Determine the (x, y) coordinate at the center of the cell enclosing the given text.  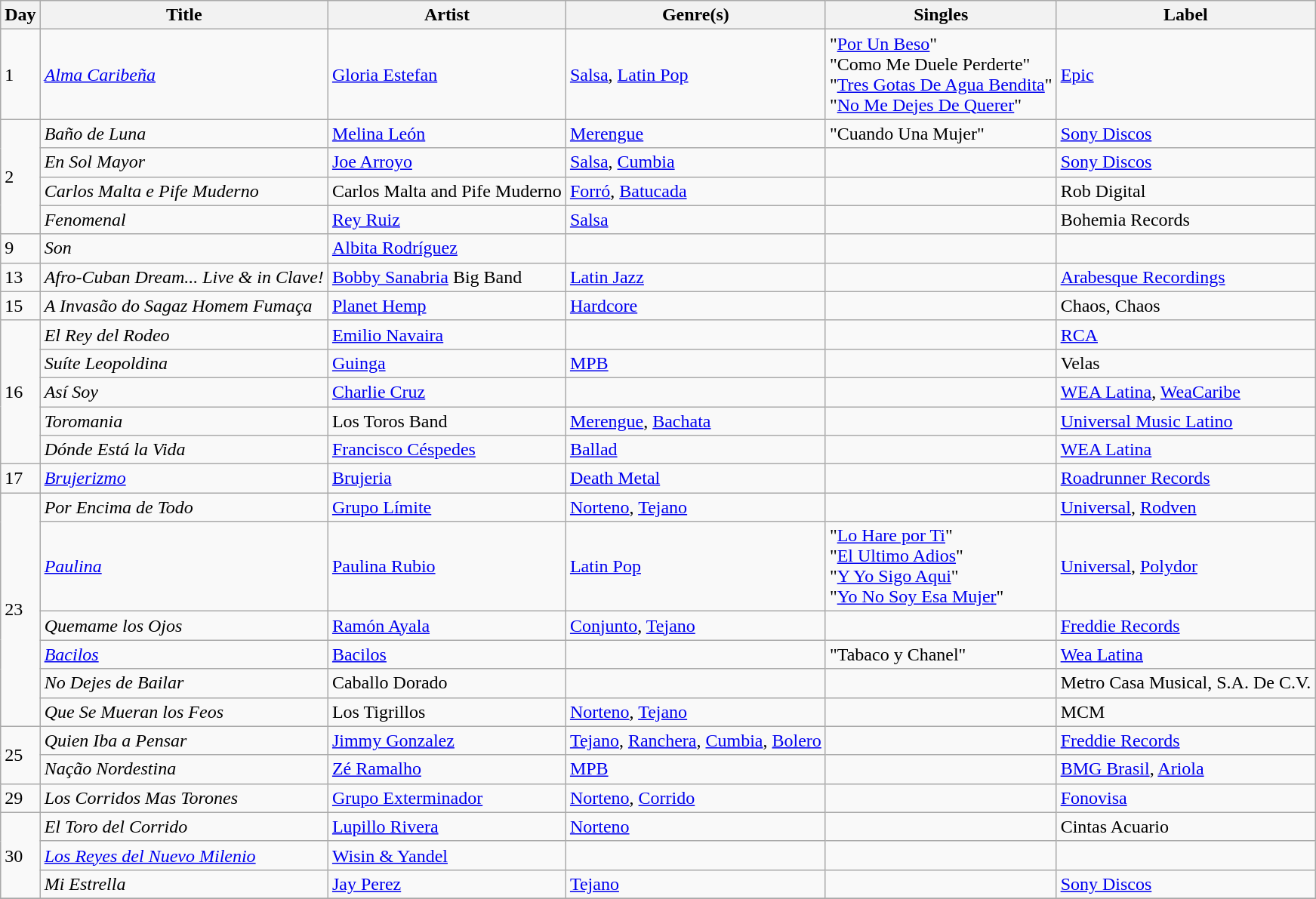
Norteno (695, 827)
En Sol Mayor (184, 162)
Wea Latina (1185, 654)
Roadrunner Records (1185, 479)
29 (20, 798)
Rey Ruiz (447, 220)
Mi Estrella (184, 884)
15 (20, 306)
Caballo Dorado (447, 683)
Cintas Acuario (1185, 827)
Nação Nordestina (184, 769)
Tejano (695, 884)
Hardcore (695, 306)
Jay Perez (447, 884)
"Lo Hare por Ti""El Ultimo Adios""Y Yo Sigo Aqui""Yo No Soy Esa Mujer" (941, 566)
Los Reyes del Nuevo Milenio (184, 855)
Latin Jazz (695, 277)
Jimmy Gonzalez (447, 740)
Fonovisa (1185, 798)
16 (20, 392)
Metro Casa Musical, S.A. De C.V. (1185, 683)
25 (20, 755)
Planet Hemp (447, 306)
Carlos Malta and Pife Muderno (447, 191)
"Tabaco y Chanel" (941, 654)
23 (20, 610)
Paulina Rubio (447, 566)
Universal, Rodven (1185, 507)
Albita Rodríguez (447, 248)
Carlos Malta e Pife Muderno (184, 191)
Norteno, Corrido (695, 798)
Salsa, Latin Pop (695, 74)
Quien Iba a Pensar (184, 740)
Grupo Exterminador (447, 798)
Francisco Céspedes (447, 450)
MCM (1185, 712)
Arabesque Recordings (1185, 277)
Los Corridos Mas Torones (184, 798)
"Cuando Una Mujer" (941, 134)
Universal Music Latino (1185, 420)
Label (1185, 15)
RCA (1185, 334)
Dónde Está la Vida (184, 450)
Singles (941, 15)
Alma Caribeña (184, 74)
Paulina (184, 566)
Death Metal (695, 479)
9 (20, 248)
No Dejes de Bailar (184, 683)
Charlie Cruz (447, 392)
Genre(s) (695, 15)
Los Tigrillos (447, 712)
Conjunto, Tejano (695, 626)
Lupillo Rivera (447, 827)
El Toro del Corrido (184, 827)
Epic (1185, 74)
Guinga (447, 363)
"Por Un Beso""Como Me Duele Perderte""Tres Gotas De Agua Bendita""No Me Dejes De Querer" (941, 74)
Baño de Luna (184, 134)
WEA Latina, WeaCaribe (1185, 392)
Bobby Sanabria Big Band (447, 277)
Los Toros Band (447, 420)
30 (20, 855)
Emilio Navaira (447, 334)
Chaos, Chaos (1185, 306)
Salsa (695, 220)
17 (20, 479)
BMG Brasil, Ariola (1185, 769)
Artist (447, 15)
Toromania (184, 420)
Melina León (447, 134)
Velas (1185, 363)
Así Soy (184, 392)
Wisin & Yandel (447, 855)
Son (184, 248)
Quemame los Ojos (184, 626)
A Invasão do Sagaz Homem Fumaça (184, 306)
Tejano, Ranchera, Cumbia, Bolero (695, 740)
Ballad (695, 450)
Que Se Mueran los Feos (184, 712)
1 (20, 74)
Rob Digital (1185, 191)
Merengue, Bachata (695, 420)
13 (20, 277)
Day (20, 15)
Por Encima de Todo (184, 507)
Title (184, 15)
Forró, Batucada (695, 191)
El Rey del Rodeo (184, 334)
Bohemia Records (1185, 220)
Merengue (695, 134)
Brujerizmo (184, 479)
Brujeria (447, 479)
Latin Pop (695, 566)
Afro-Cuban Dream... Live & in Clave! (184, 277)
Zé Ramalho (447, 769)
Joe Arroyo (447, 162)
WEA Latina (1185, 450)
Grupo Límite (447, 507)
Salsa, Cumbia (695, 162)
2 (20, 177)
Universal, Polydor (1185, 566)
Suíte Leopoldina (184, 363)
Ramón Ayala (447, 626)
Fenomenal (184, 220)
Gloria Estefan (447, 74)
